From the cell containing the given text, extract its center point as (X, Y) coordinate. 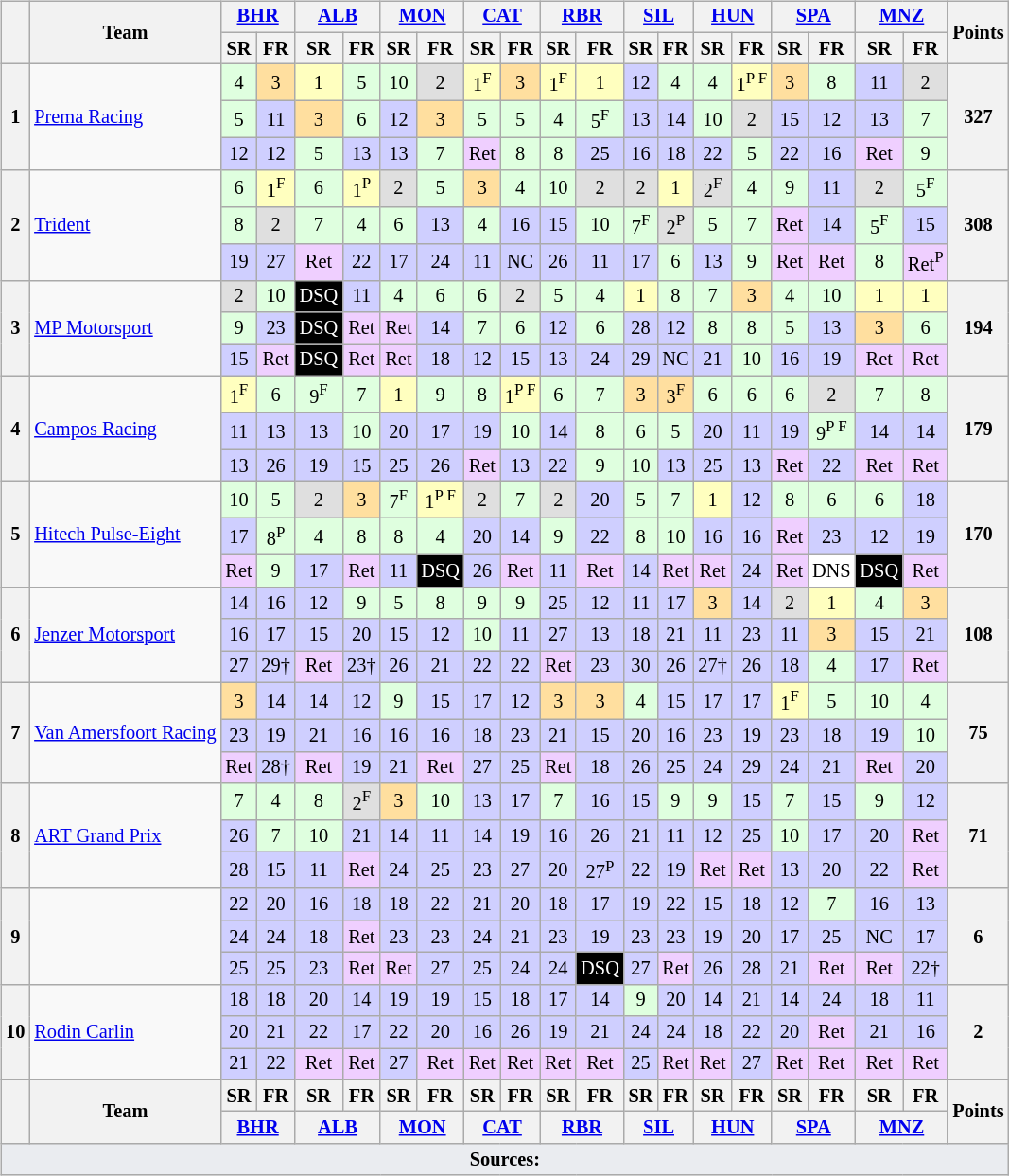
Trident (125, 225)
ART Grand Prix (125, 836)
Campos Racing (125, 429)
71 (978, 836)
327 (978, 117)
27P (600, 870)
75 (978, 732)
194 (978, 327)
Hitech Pulse-Eight (125, 535)
27† (712, 667)
8P (275, 537)
Rodin Carlin (125, 1031)
Van Amersfoort Racing (125, 732)
29† (275, 667)
DNS (831, 571)
RetP (925, 261)
1P (361, 189)
Sources: (505, 1160)
170 (978, 535)
30 (641, 667)
Jenzer Motorsport (125, 634)
2P (675, 225)
Prema Racing (125, 117)
22† (925, 969)
MP Motorsport (125, 327)
23† (361, 667)
179 (978, 429)
9P F (831, 431)
28† (275, 767)
308 (978, 225)
3F (675, 394)
9F (319, 394)
108 (978, 634)
